For the text-containing cell, return its midpoint in [x, y] coordinate format. 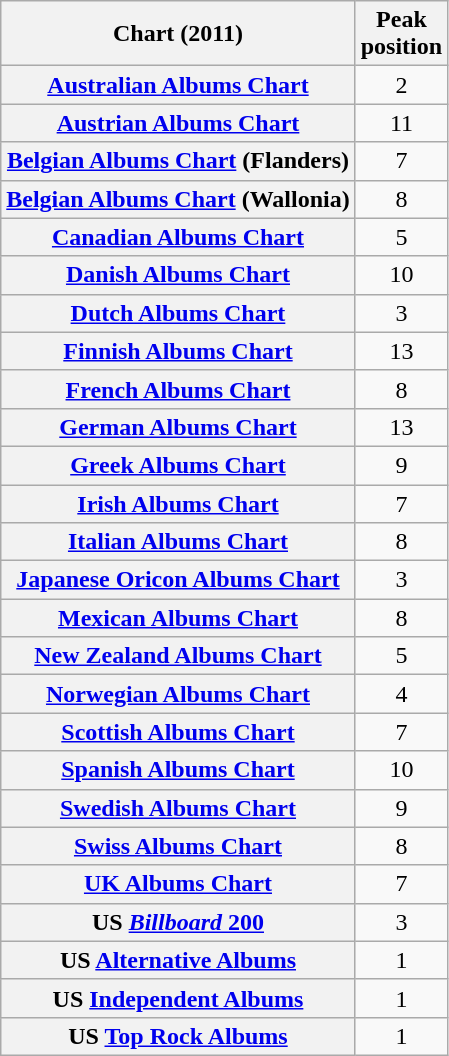
Italian Albums Chart [178, 542]
US Alternative Albums [178, 960]
Swiss Albums Chart [178, 846]
Australian Albums Chart [178, 85]
UK Albums Chart [178, 884]
Spanish Albums Chart [178, 770]
Canadian Albums Chart [178, 237]
Finnish Albums Chart [178, 351]
Austrian Albums Chart [178, 123]
French Albums Chart [178, 389]
New Zealand Albums Chart [178, 656]
German Albums Chart [178, 427]
Dutch Albums Chart [178, 313]
US Billboard 200 [178, 922]
US Top Rock Albums [178, 1036]
4 [401, 694]
Danish Albums Chart [178, 275]
Japanese Oricon Albums Chart [178, 580]
Belgian Albums Chart (Flanders) [178, 161]
Irish Albums Chart [178, 503]
2 [401, 85]
Belgian Albums Chart (Wallonia) [178, 199]
Chart (2011) [178, 34]
Swedish Albums Chart [178, 808]
Norwegian Albums Chart [178, 694]
US Independent Albums [178, 998]
11 [401, 123]
Mexican Albums Chart [178, 618]
Greek Albums Chart [178, 465]
Scottish Albums Chart [178, 732]
Peakposition [401, 34]
